Identify which cell holds the provided text, then report its (X, Y) central coordinate. 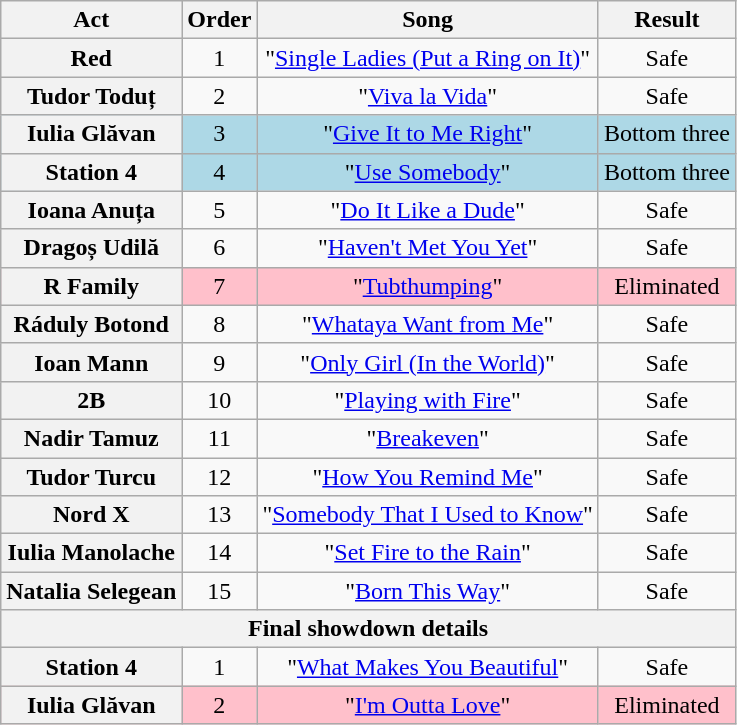
15 (220, 591)
"Playing with Fire" (428, 400)
14 (220, 553)
"Single Ladies (Put a Ring on It)" (428, 58)
"Haven't Met You Yet" (428, 248)
"What Makes You Beautiful" (428, 667)
"Born This Way" (428, 591)
Dragoș Udilă (92, 248)
Red (92, 58)
8 (220, 324)
"Use Somebody" (428, 172)
7 (220, 286)
"Viva la Vida" (428, 96)
9 (220, 362)
"Tubthumping" (428, 286)
13 (220, 515)
"Somebody That I Used to Know" (428, 515)
R Family (92, 286)
"I'm Outta Love" (428, 705)
11 (220, 438)
"Whataya Want from Me" (428, 324)
Ráduly Botond (92, 324)
10 (220, 400)
Act (92, 20)
2B (92, 400)
Ioan Mann (92, 362)
"Breakeven" (428, 438)
"Do It Like a Dude" (428, 210)
4 (220, 172)
3 (220, 134)
"Set Fire to the Rain" (428, 553)
"Only Girl (In the World)" (428, 362)
Final showdown details (368, 629)
Result (666, 20)
Tudor Toduț (92, 96)
Ioana Anuța (92, 210)
Song (428, 20)
Iulia Manolache (92, 553)
"Give It to Me Right" (428, 134)
Natalia Selegean (92, 591)
"How You Remind Me" (428, 477)
6 (220, 248)
Tudor Turcu (92, 477)
Nadir Tamuz (92, 438)
Nord X (92, 515)
12 (220, 477)
5 (220, 210)
Order (220, 20)
